Return the (x, y) coordinate for the center point of the cell that contains the specified text.  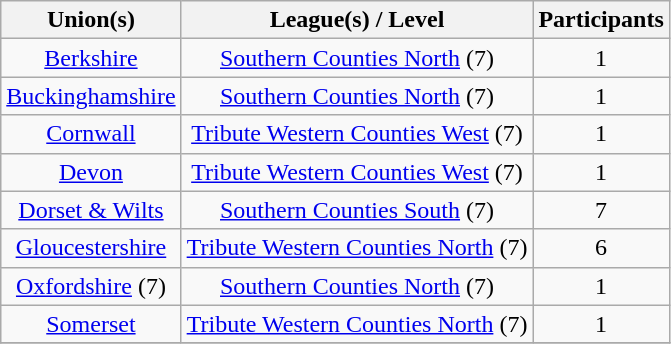
Southern Counties South (7) (357, 210)
Dorset & Wilts (91, 210)
Somerset (91, 324)
League(s) / Level (357, 20)
Cornwall (91, 134)
Devon (91, 172)
Gloucestershire (91, 248)
7 (601, 210)
Berkshire (91, 58)
Union(s) (91, 20)
Participants (601, 20)
Buckinghamshire (91, 96)
6 (601, 248)
Oxfordshire (7) (91, 286)
